Scan for the cell matching the given text and deliver its (X, Y) coordinate at center. 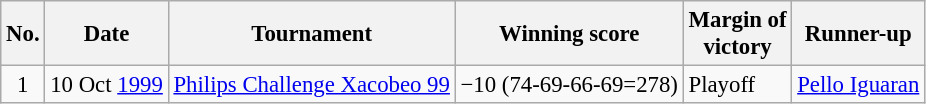
Pello Iguaran (858, 85)
−10 (74-69-66-69=278) (569, 85)
Winning score (569, 34)
Margin ofvictory (738, 34)
Runner-up (858, 34)
Playoff (738, 85)
Philips Challenge Xacobeo 99 (312, 85)
No. (23, 34)
1 (23, 85)
Date (106, 34)
Tournament (312, 34)
10 Oct 1999 (106, 85)
